Determine the (X, Y) coordinate at the center of the cell enclosing the given text.  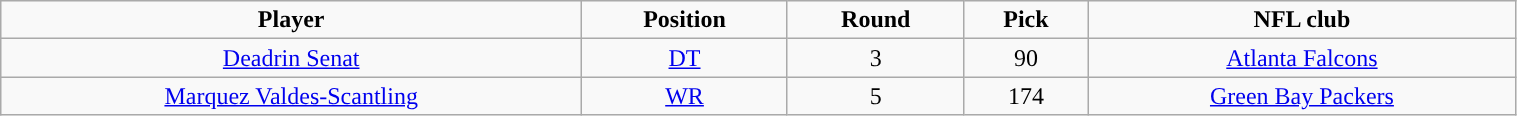
WR (685, 96)
90 (1026, 58)
Atlanta Falcons (1302, 58)
DT (685, 58)
174 (1026, 96)
Pick (1026, 20)
3 (876, 58)
Player (292, 20)
Green Bay Packers (1302, 96)
NFL club (1302, 20)
5 (876, 96)
Marquez Valdes-Scantling (292, 96)
Position (685, 20)
Deadrin Senat (292, 58)
Round (876, 20)
